Search for the cell housing the specified text and yield its [x, y] center coordinate. 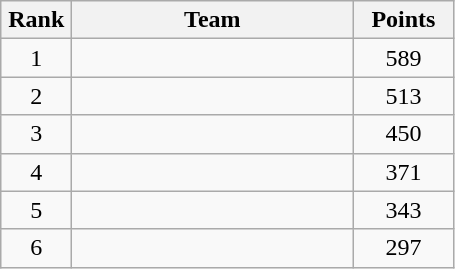
3 [36, 134]
371 [404, 172]
450 [404, 134]
343 [404, 210]
Team [212, 20]
Points [404, 20]
5 [36, 210]
2 [36, 96]
589 [404, 58]
297 [404, 248]
4 [36, 172]
513 [404, 96]
6 [36, 248]
1 [36, 58]
Rank [36, 20]
